Capture the cell that displays the provided text and extract its (x, y) central coordinate. 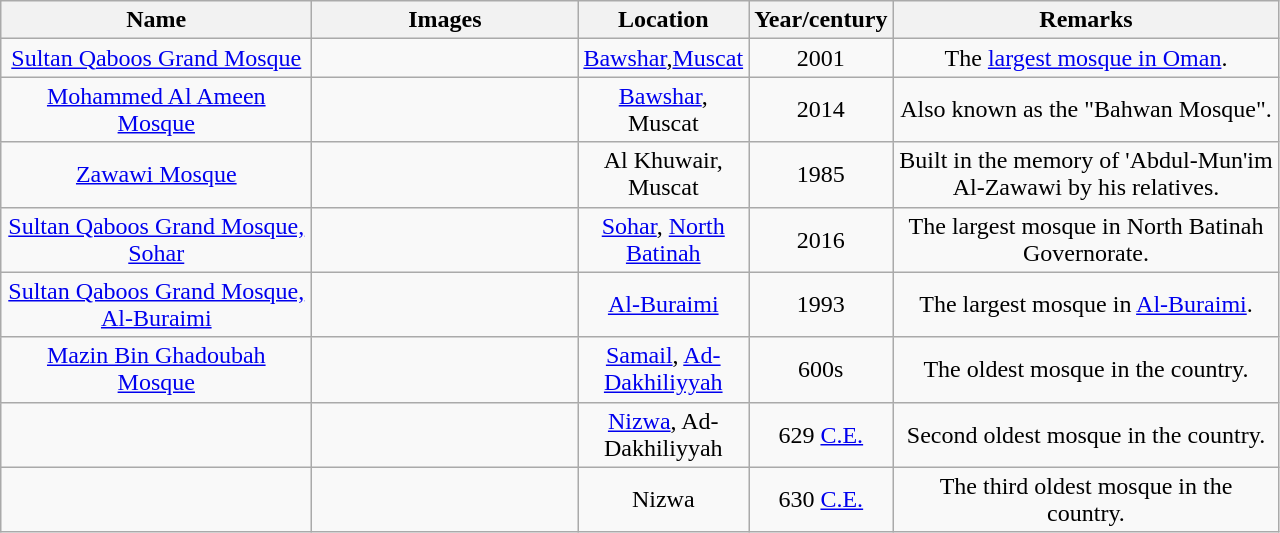
Sultan Qaboos Grand Mosque, Sohar (156, 240)
Nizwa, Ad-Dakhiliyyah (664, 434)
Bawshar,Muscat (664, 58)
Sultan Qaboos Grand Mosque (156, 58)
Location (664, 20)
600s (821, 370)
Images (445, 20)
2001 (821, 58)
The largest mosque in Al-Buraimi. (1086, 304)
Name (156, 20)
Al-Buraimi (664, 304)
Also known as the "Bahwan Mosque". (1086, 110)
Nizwa (664, 500)
The oldest mosque in the country. (1086, 370)
The largest mosque in North Batinah Governorate. (1086, 240)
1985 (821, 174)
Sohar, North Batinah (664, 240)
Mohammed Al Ameen Mosque (156, 110)
629 C.E. (821, 434)
Bawshar, Muscat (664, 110)
Remarks (1086, 20)
Zawawi Mosque (156, 174)
Second oldest mosque in the country. (1086, 434)
The third oldest mosque in the country. (1086, 500)
Built in the memory of 'Abdul-Mun'im Al-Zawawi by his relatives. (1086, 174)
1993 (821, 304)
Samail, Ad-Dakhiliyyah (664, 370)
2016 (821, 240)
Year/century (821, 20)
2014 (821, 110)
630 C.E. (821, 500)
Al Khuwair, Muscat (664, 174)
The largest mosque in Oman. (1086, 58)
Sultan Qaboos Grand Mosque, Al-Buraimi (156, 304)
Mazin Bin Ghadoubah Mosque (156, 370)
